From the cell containing the given text, extract its center point as (x, y) coordinate. 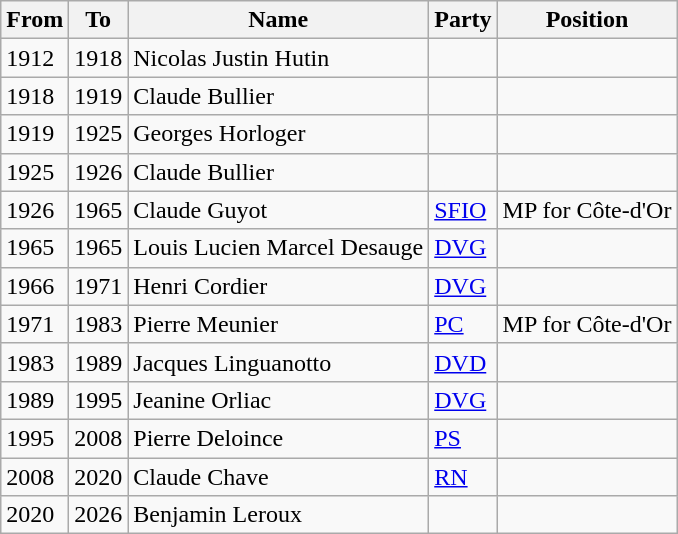
Nicolas Justin Hutin (278, 58)
1966 (35, 286)
1912 (35, 58)
Position (587, 20)
Jeanine Orliac (278, 400)
RN (463, 477)
Claude Guyot (278, 210)
2026 (98, 515)
Louis Lucien Marcel Desauge (278, 248)
Georges Horloger (278, 134)
PS (463, 438)
DVD (463, 362)
Pierre Deloince (278, 438)
Claude Chave (278, 477)
Name (278, 20)
To (98, 20)
Benjamin Leroux (278, 515)
PC (463, 324)
From (35, 20)
Jacques Linguanotto (278, 362)
Pierre Meunier (278, 324)
Party (463, 20)
Henri Cordier (278, 286)
SFIO (463, 210)
